Return the [X, Y] coordinate for the center point of the cell that contains the specified text.  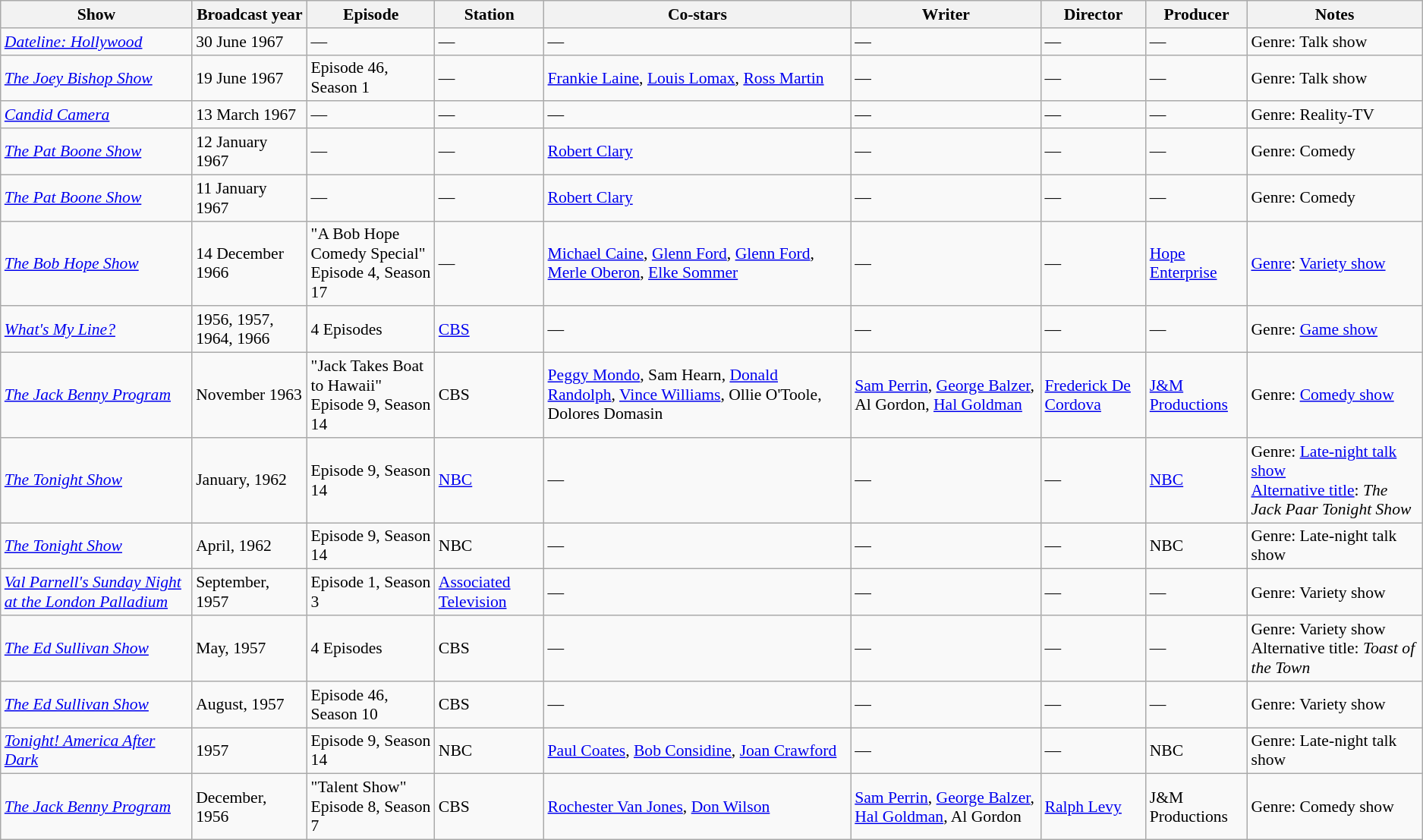
January, 1962 [249, 480]
19 June 1967 [249, 77]
Episode [371, 14]
Writer [946, 14]
Frankie Laine, Louis Lomax, Ross Martin [698, 77]
Ralph Levy [1094, 807]
What's My Line? [96, 329]
"Jack Takes Boat to Hawaii"Episode 9, Season 14 [371, 395]
Broadcast year [249, 14]
12 January 1967 [249, 152]
Genre: Reality-TV [1334, 115]
1957 [249, 751]
1956, 1957, 1964, 1966 [249, 329]
Episode 1, Season 3 [371, 592]
Val Parnell's Sunday Night at the London Palladium [96, 592]
Producer [1197, 14]
Genre: Late-night talk showAlternative title: The Jack Paar Tonight Show [1334, 480]
The Bob Hope Show [96, 263]
November 1963 [249, 395]
Dateline: Hollywood [96, 42]
August, 1957 [249, 704]
Genre: Game show [1334, 329]
Hope Enterprise [1197, 263]
Episode 46, Season 10 [371, 704]
Sam Perrin, George Balzer, Al Gordon, Hal Goldman [946, 395]
"Talent Show"Episode 8, Season 7 [371, 807]
30 June 1967 [249, 42]
Notes [1334, 14]
Michael Caine, Glenn Ford, Glenn Ford, Merle Oberon, Elke Sommer [698, 263]
Sam Perrin, George Balzer, Hal Goldman, Al Gordon [946, 807]
Genre: Variety showAlternative title: Toast of the Town [1334, 648]
April, 1962 [249, 546]
The Joey Bishop Show [96, 77]
Director [1094, 14]
May, 1957 [249, 648]
Station [490, 14]
Peggy Mondo, Sam Hearn, Donald Randolph, Vince Williams, Ollie O'Toole, Dolores Domasin [698, 395]
14 December 1966 [249, 263]
Rochester Van Jones, Don Wilson [698, 807]
Show [96, 14]
"A Bob Hope Comedy Special"Episode 4, Season 17 [371, 263]
Episode 46, Season 1 [371, 77]
Frederick De Cordova [1094, 395]
13 March 1967 [249, 115]
Paul Coates, Bob Considine, Joan Crawford [698, 751]
11 January 1967 [249, 197]
Co-stars [698, 14]
Candid Camera [96, 115]
Associated Television [490, 592]
December, 1956 [249, 807]
September, 1957 [249, 592]
Tonight! America After Dark [96, 751]
